Locate the cell with the specified text and output its (X, Y) center coordinate. 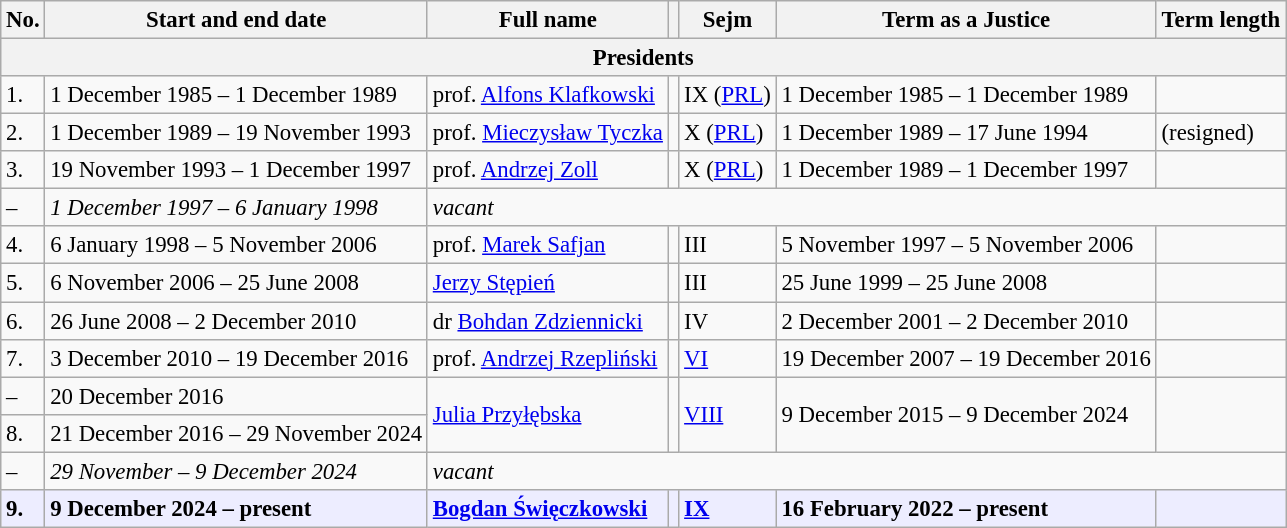
3. (23, 170)
prof. Mieczysław Tyczka (548, 133)
2. (23, 133)
Term length (1220, 20)
prof. Andrzej Rzepliński (548, 358)
(resigned) (1220, 133)
5. (23, 283)
prof. Andrzej Zoll (548, 170)
Julia Przyłębska (548, 414)
VI (728, 358)
IX (728, 509)
6 November 2006 – 25 June 2008 (236, 283)
IV (728, 321)
6. (23, 321)
8. (23, 433)
Jerzy Stępień (548, 283)
9. (23, 509)
Sejm (728, 20)
25 June 1999 – 25 June 2008 (966, 283)
prof. Alfons Klafkowski (548, 95)
Term as a Justice (966, 20)
Full name (548, 20)
2 December 2001 – 2 December 2010 (966, 321)
29 November – 9 December 2024 (236, 471)
1. (23, 95)
Start and end date (236, 20)
7. (23, 358)
3 December 2010 – 19 December 2016 (236, 358)
1 December 1997 – 6 January 1998 (236, 208)
Bogdan Święczkowski (548, 509)
16 February 2022 – present (966, 509)
21 December 2016 – 29 November 2024 (236, 433)
6 January 1998 – 5 November 2006 (236, 245)
IX (PRL) (728, 95)
No. (23, 20)
19 December 2007 – 19 December 2016 (966, 358)
9 December 2024 – present (236, 509)
26 June 2008 – 2 December 2010 (236, 321)
4. (23, 245)
VIII (728, 414)
5 November 1997 – 5 November 2006 (966, 245)
prof. Marek Safjan (548, 245)
dr Bohdan Zdziennicki (548, 321)
1 December 1989 – 19 November 1993 (236, 133)
19 November 1993 – 1 December 1997 (236, 170)
9 December 2015 – 9 December 2024 (966, 414)
1 December 1989 – 1 December 1997 (966, 170)
1 December 1989 – 17 June 1994 (966, 133)
Presidents (644, 58)
20 December 2016 (236, 396)
